Detect which cell encompasses the target text, then output its [x, y] center coordinate. 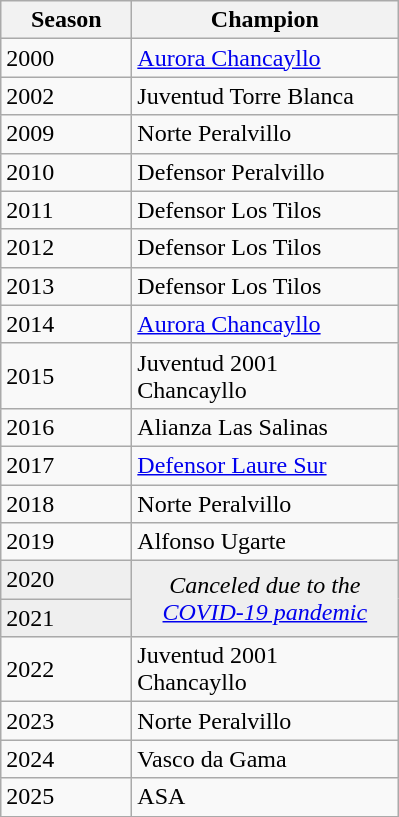
2009 [66, 134]
Season [66, 20]
2023 [66, 721]
ASA [265, 797]
2013 [66, 286]
2019 [66, 542]
2000 [66, 58]
2018 [66, 503]
2017 [66, 465]
2002 [66, 96]
Defensor Peralvillo [265, 172]
Defensor Laure Sur [265, 465]
Canceled due to the COVID-19 pandemic [265, 599]
2012 [66, 248]
Juventud Torre Blanca [265, 96]
Vasco da Gama [265, 759]
Champion [265, 20]
2015 [66, 376]
2024 [66, 759]
2025 [66, 797]
2020 [66, 580]
2010 [66, 172]
2011 [66, 210]
2016 [66, 427]
2022 [66, 670]
2021 [66, 618]
2014 [66, 324]
Alianza Las Salinas [265, 427]
Alfonso Ugarte [265, 542]
